Determine the [x, y] coordinate at the center of the cell enclosing the given text.  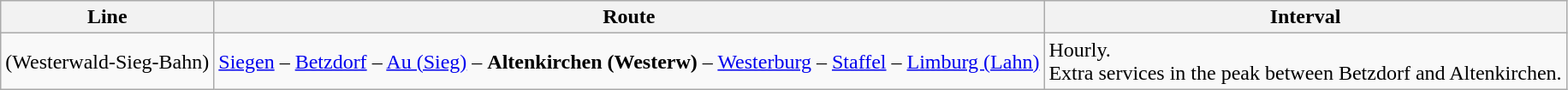
Interval [1305, 17]
Route [629, 17]
(Westerwald-Sieg-Bahn) [108, 62]
Line [108, 17]
Siegen – Betzdorf – Au (Sieg) – Altenkirchen (Westerw) – Westerburg – Staffel – Limburg (Lahn) [629, 62]
Hourly.Extra services in the peak between Betzdorf and Altenkirchen. [1305, 62]
